Output the (x, y) coordinate of the center of the cell containing the given text.  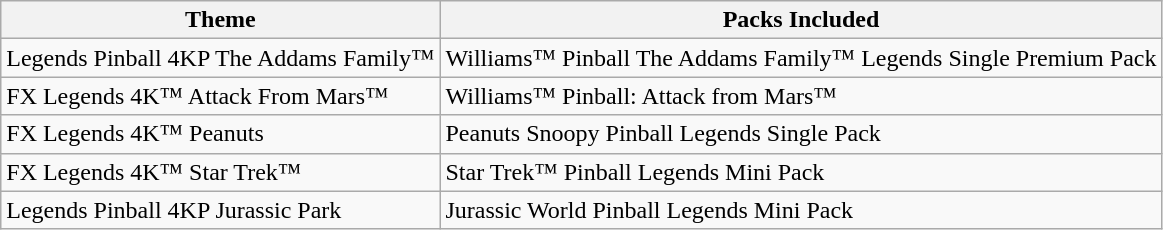
FX Legends 4K™ Star Trek™ (220, 172)
Williams™ Pinball The Addams Family™ Legends Single Premium Pack (801, 58)
Packs Included (801, 20)
FX Legends 4K™ Attack From Mars™ (220, 96)
Legends Pinball 4KP Jurassic Park (220, 210)
FX Legends 4K™ Peanuts (220, 134)
Star Trek™ Pinball Legends Mini Pack (801, 172)
Jurassic World Pinball Legends Mini Pack (801, 210)
Legends Pinball 4KP The Addams Family™ (220, 58)
Theme (220, 20)
Peanuts Snoopy Pinball Legends Single Pack (801, 134)
Williams™ Pinball: Attack from Mars™ (801, 96)
